Find where the given text appears and provide that cell's center as (x, y) coordinate. 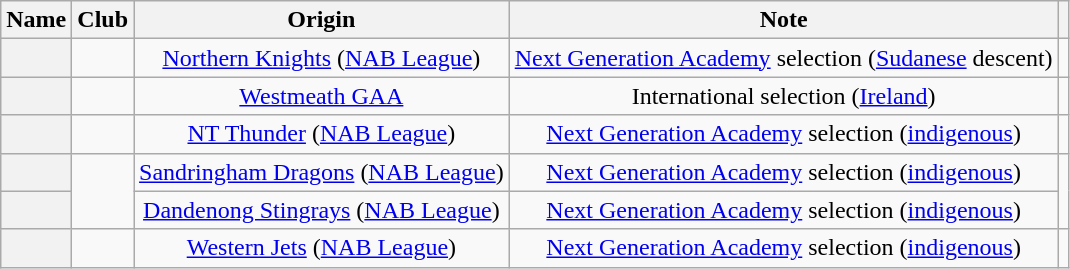
Westmeath GAA (322, 96)
Next Generation Academy selection (Sudanese descent) (784, 58)
NT Thunder (NAB League) (322, 134)
Dandenong Stingrays (NAB League) (322, 210)
Northern Knights (NAB League) (322, 58)
Western Jets (NAB League) (322, 248)
International selection (Ireland) (784, 96)
Note (784, 20)
Sandringham Dragons (NAB League) (322, 172)
Origin (322, 20)
Club (103, 20)
Name (36, 20)
